Determine the [X, Y] coordinate at the center of the cell enclosing the given text.  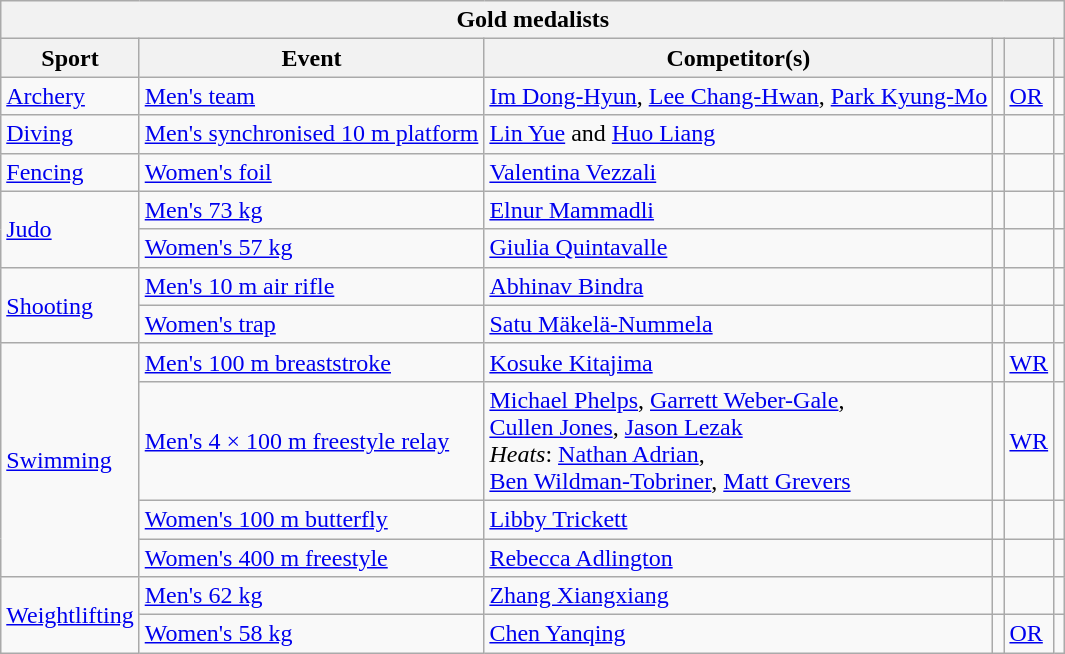
Competitor(s) [738, 58]
Michael Phelps, Garrett Weber-Gale,Cullen Jones, Jason LezakHeats: Nathan Adrian,Ben Wildman-Tobriner, Matt Grevers [738, 440]
Rebecca Adlington [738, 557]
Men's 73 kg [312, 210]
Men's 4 × 100 m freestyle relay [312, 440]
Women's 100 m butterfly [312, 519]
Diving [70, 134]
Libby Trickett [738, 519]
Kosuke Kitajima [738, 362]
Women's 58 kg [312, 634]
Women's 57 kg [312, 248]
Elnur Mammadli [738, 210]
Swimming [70, 460]
Event [312, 58]
Abhinav Bindra [738, 286]
Women's foil [312, 172]
Men's synchronised 10 m platform [312, 134]
Fencing [70, 172]
Satu Mäkelä-Nummela [738, 324]
Chen Yanqing [738, 634]
Zhang Xiangxiang [738, 596]
Men's 10 m air rifle [312, 286]
Lin Yue and Huo Liang [738, 134]
Women's 400 m freestyle [312, 557]
Sport [70, 58]
Weightlifting [70, 615]
Women's trap [312, 324]
Archery [70, 96]
Men's 62 kg [312, 596]
Men's 100 m breaststroke [312, 362]
Judo [70, 229]
Giulia Quintavalle [738, 248]
Men's team [312, 96]
Shooting [70, 305]
Im Dong-Hyun, Lee Chang-Hwan, Park Kyung-Mo [738, 96]
Gold medalists [533, 20]
Valentina Vezzali [738, 172]
